Determine the (X, Y) coordinate at the center of the cell enclosing the given text.  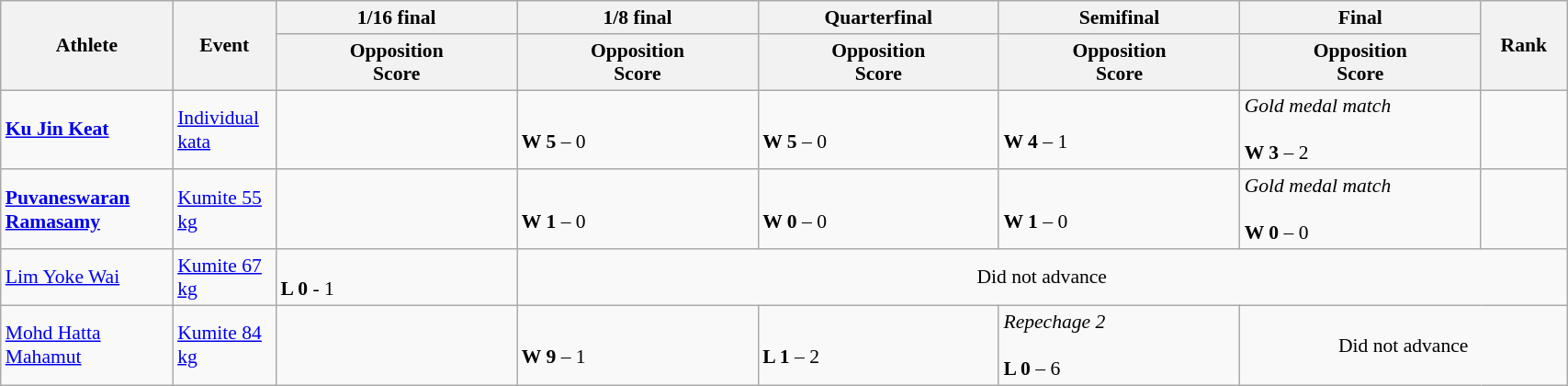
Ku Jin Keat (86, 131)
Final (1360, 17)
Kumite 84 kg (224, 346)
1/8 final (637, 17)
Kumite 67 kg (224, 278)
L 0 - 1 (397, 278)
Gold medal matchW 0 – 0 (1360, 210)
Kumite 55 kg (224, 210)
Gold medal matchW 3 – 2 (1360, 131)
Rank (1524, 46)
Mohd Hatta Mahamut (86, 346)
Semifinal (1119, 17)
Individual kata (224, 131)
Puvaneswaran Ramasamy (86, 210)
W 0 – 0 (878, 210)
W 9 – 1 (637, 346)
Repechage 2L 0 – 6 (1119, 346)
Event (224, 46)
L 1 – 2 (878, 346)
Quarterfinal (878, 17)
W 4 – 1 (1119, 131)
1/16 final (397, 17)
Lim Yoke Wai (86, 278)
Athlete (86, 46)
